Return the (x, y) coordinate for the center point of the cell that contains the specified text.  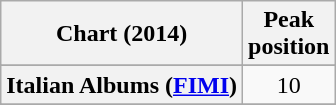
Italian Albums (FIMI) (122, 85)
Chart (2014) (122, 34)
Peakposition (289, 34)
10 (289, 85)
